Return the [X, Y] coordinate for the center point of the cell that contains the specified text.  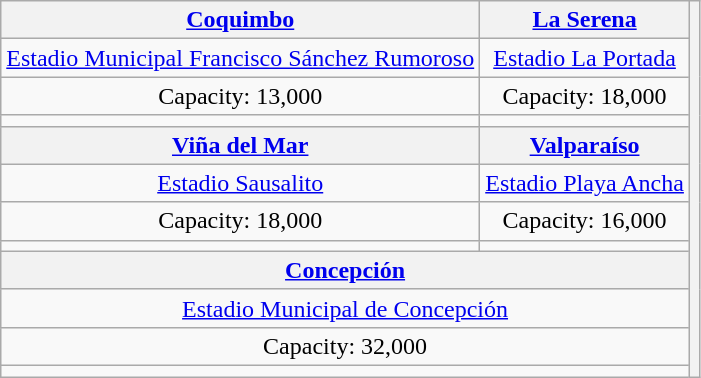
Capacity: 16,000 [585, 221]
Estadio Municipal de Concepción [346, 308]
Viña del Mar [240, 145]
Coquimbo [240, 20]
Estadio La Portada [585, 58]
Capacity: 13,000 [240, 96]
Estadio Playa Ancha [585, 183]
Capacity: 32,000 [346, 346]
La Serena [585, 20]
Estadio Municipal Francisco Sánchez Rumoroso [240, 58]
Valparaíso [585, 145]
Estadio Sausalito [240, 183]
Concepción [346, 270]
